Find where the given text appears and provide that cell's center as [x, y] coordinate. 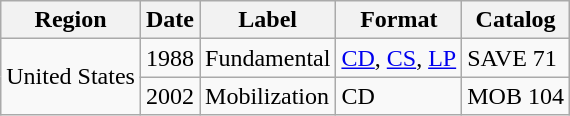
MOB 104 [516, 96]
Region [71, 20]
Catalog [516, 20]
2002 [170, 96]
United States [71, 77]
CD, CS, LP [399, 58]
SAVE 71 [516, 58]
1988 [170, 58]
Date [170, 20]
Format [399, 20]
CD [399, 96]
Mobilization [268, 96]
Label [268, 20]
Fundamental [268, 58]
